Return the [X, Y] coordinate for the center point of the cell that contains the specified text.  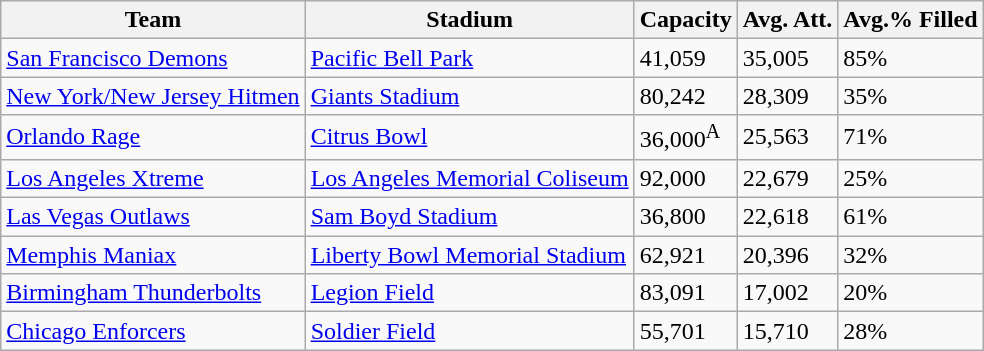
15,710 [788, 331]
32% [910, 255]
28,309 [788, 96]
92,000 [686, 178]
36,000A [686, 138]
Pacific Bell Park [470, 58]
80,242 [686, 96]
41,059 [686, 58]
62,921 [686, 255]
20,396 [788, 255]
Liberty Bowl Memorial Stadium [470, 255]
Memphis Maniax [153, 255]
Giants Stadium [470, 96]
Citrus Bowl [470, 138]
Soldier Field [470, 331]
17,002 [788, 293]
Los Angeles Memorial Coliseum [470, 178]
35,005 [788, 58]
New York/New Jersey Hitmen [153, 96]
Stadium [470, 20]
Orlando Rage [153, 138]
85% [910, 58]
Avg. Att. [788, 20]
83,091 [686, 293]
San Francisco Demons [153, 58]
25% [910, 178]
55,701 [686, 331]
61% [910, 217]
Capacity [686, 20]
Avg.% Filled [910, 20]
Birmingham Thunderbolts [153, 293]
25,563 [788, 138]
Los Angeles Xtreme [153, 178]
Legion Field [470, 293]
22,679 [788, 178]
28% [910, 331]
Team [153, 20]
20% [910, 293]
Sam Boyd Stadium [470, 217]
36,800 [686, 217]
35% [910, 96]
Las Vegas Outlaws [153, 217]
71% [910, 138]
Chicago Enforcers [153, 331]
22,618 [788, 217]
